Identify which cell holds the provided text, then report its (x, y) central coordinate. 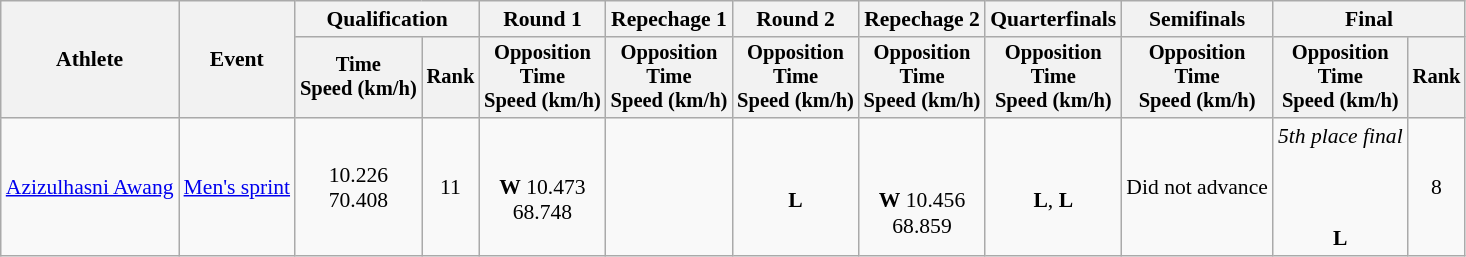
Athlete (90, 60)
Round 2 (796, 19)
8 (1437, 187)
Round 1 (542, 19)
Quarterfinals (1053, 19)
10.22670.408 (358, 187)
Repechage 2 (922, 19)
Men's sprint (238, 187)
L (796, 187)
TimeSpeed (km/h) (358, 78)
W 10.47368.748 (542, 187)
Semifinals (1197, 19)
Final (1369, 19)
L, L (1053, 187)
5th place final L (1340, 187)
Did not advance (1197, 187)
W 10.45668.859 (922, 187)
Repechage 1 (670, 19)
Azizulhasni Awang (90, 187)
Qualification (387, 19)
11 (451, 187)
Event (238, 60)
